From the cell containing the given text, extract its center point as (X, Y) coordinate. 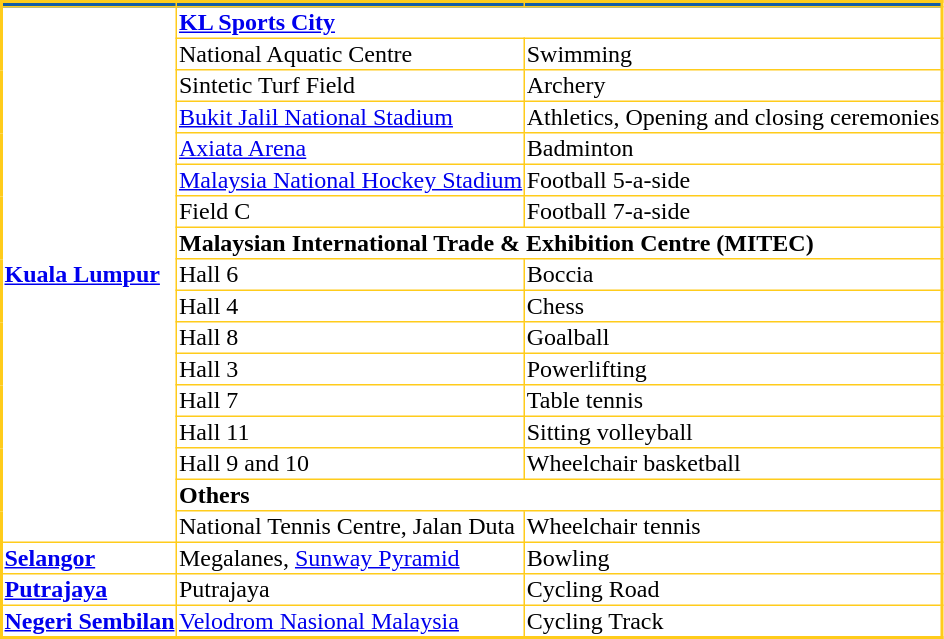
Badminton (734, 149)
Hall 9 and 10 (351, 464)
National Aquatic Centre (351, 54)
Wheelchair basketball (734, 464)
Cycling Track (734, 621)
Archery (734, 86)
Swimming (734, 54)
Hall 7 (351, 401)
Sitting volleyball (734, 432)
Malaysia National Hockey Stadium (351, 180)
Cycling Road (734, 590)
Football 5-a-side (734, 180)
Axiata Arena (351, 149)
Hall 4 (351, 306)
Athletics, Opening and closing ceremonies (734, 117)
Malaysian International Trade & Exhibition Centre (MITEC) (560, 243)
Hall 11 (351, 432)
Football 7-a-side (734, 212)
Hall 8 (351, 338)
Megalanes, Sunway Pyramid (351, 558)
KL Sports City (560, 23)
Sintetic Turf Field (351, 86)
Goalball (734, 338)
Selangor (90, 558)
Powerlifting (734, 369)
Table tennis (734, 401)
Field C (351, 212)
Boccia (734, 275)
Chess (734, 306)
Others (560, 495)
Hall 6 (351, 275)
Velodrom Nasional Malaysia (351, 621)
Hall 3 (351, 369)
Negeri Sembilan (90, 621)
Bukit Jalil National Stadium (351, 117)
Bowling (734, 558)
Kuala Lumpur (90, 275)
National Tennis Centre, Jalan Duta (351, 527)
Wheelchair tennis (734, 527)
